From the cell containing the given text, extract its center point as (X, Y) coordinate. 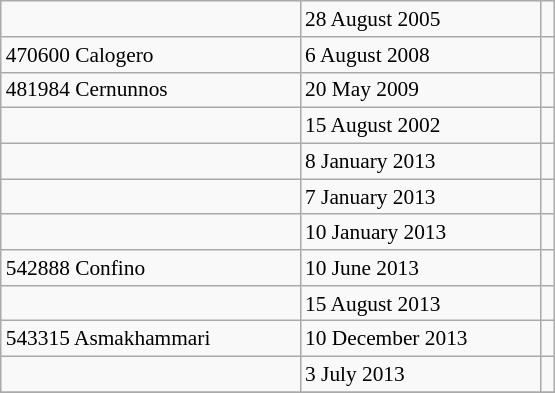
6 August 2008 (420, 55)
7 January 2013 (420, 197)
15 August 2002 (420, 126)
470600 Calogero (150, 55)
542888 Confino (150, 268)
10 December 2013 (420, 339)
10 June 2013 (420, 268)
20 May 2009 (420, 90)
543315 Asmakhammari (150, 339)
15 August 2013 (420, 303)
3 July 2013 (420, 374)
28 August 2005 (420, 19)
481984 Cernunnos (150, 90)
8 January 2013 (420, 161)
10 January 2013 (420, 232)
